Search for the cell housing the specified text and yield its (X, Y) center coordinate. 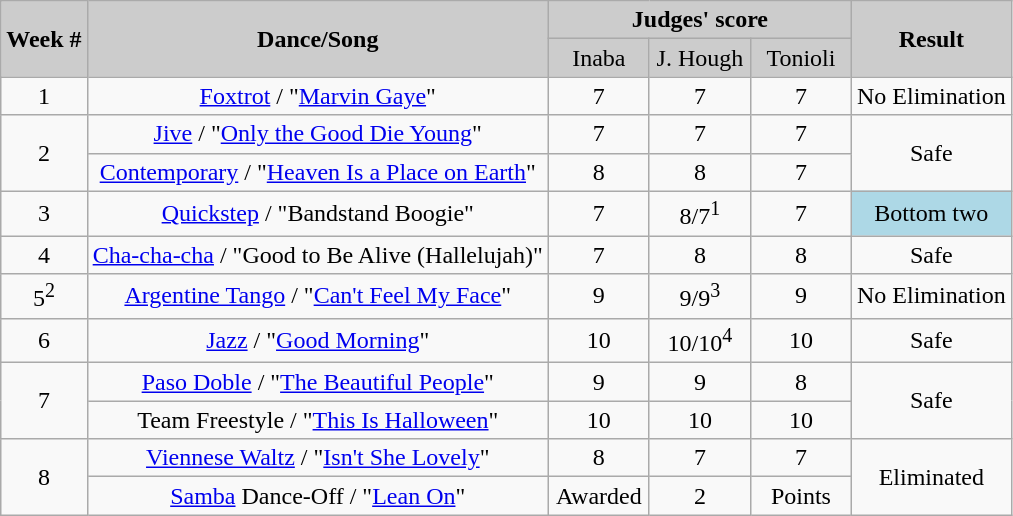
J. Hough (700, 58)
10/104 (700, 340)
8/71 (700, 214)
Viennese Waltz / "Isn't She Lovely" (318, 458)
Jive / "Only the Good Die Young" (318, 134)
1 (44, 96)
Paso Doble / "The Beautiful People" (318, 382)
Judges' score (700, 20)
Jazz / "Good Morning" (318, 340)
Result (931, 39)
Foxtrot / "Marvin Gaye" (318, 96)
Contemporary / "Heaven Is a Place on Earth" (318, 172)
Inaba (598, 58)
Argentine Tango / "Can't Feel My Face" (318, 296)
Tonioli (800, 58)
Team Freestyle / "This Is Halloween" (318, 420)
Week # (44, 39)
Samba Dance-Off / "Lean On" (318, 496)
Awarded (598, 496)
Quickstep / "Bandstand Boogie" (318, 214)
9/93 (700, 296)
6 (44, 340)
52 (44, 296)
Eliminated (931, 477)
Bottom two (931, 214)
Points (800, 496)
Dance/Song (318, 39)
3 (44, 214)
Cha-cha-cha / "Good to Be Alive (Hallelujah)" (318, 255)
4 (44, 255)
